For the text-containing cell, return its midpoint in (x, y) coordinate format. 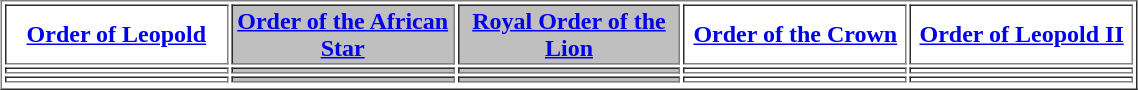
Order of Leopold (116, 34)
Order of the African Star (342, 34)
Order of the Crown (796, 34)
Order of Leopold II (1022, 34)
Royal Order of the Lion (568, 34)
